Find where the given text appears and provide that cell's center as (X, Y) coordinate. 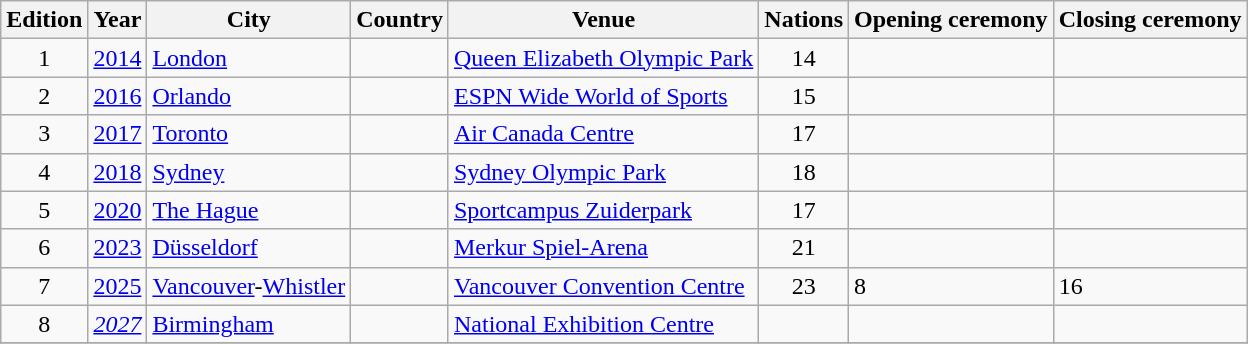
London (249, 58)
21 (804, 248)
Vancouver Convention Centre (603, 286)
2014 (118, 58)
Nations (804, 20)
Venue (603, 20)
2023 (118, 248)
2020 (118, 210)
Düsseldorf (249, 248)
Vancouver-Whistler (249, 286)
Sydney (249, 172)
6 (44, 248)
5 (44, 210)
ESPN Wide World of Sports (603, 96)
Edition (44, 20)
Closing ceremony (1150, 20)
Queen Elizabeth Olympic Park (603, 58)
Orlando (249, 96)
National Exhibition Centre (603, 324)
Country (400, 20)
The Hague (249, 210)
Sportcampus Zuiderpark (603, 210)
Sydney Olympic Park (603, 172)
Air Canada Centre (603, 134)
2016 (118, 96)
2018 (118, 172)
16 (1150, 286)
2027 (118, 324)
3 (44, 134)
Year (118, 20)
Opening ceremony (952, 20)
15 (804, 96)
23 (804, 286)
Birmingham (249, 324)
4 (44, 172)
Merkur Spiel-Arena (603, 248)
2017 (118, 134)
Toronto (249, 134)
14 (804, 58)
7 (44, 286)
City (249, 20)
18 (804, 172)
2025 (118, 286)
1 (44, 58)
2 (44, 96)
